Provide the [x, y] coordinate of the cell's center where the given text is located.  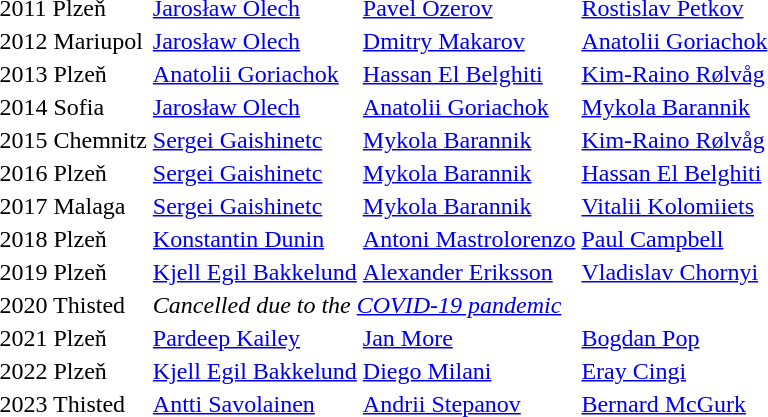
Dmitry Makarov [469, 41]
Alexander Eriksson [469, 272]
Jan More [469, 338]
Antoni Mastrolorenzo [469, 239]
Hassan El Belghiti [469, 74]
Konstantin Dunin [254, 239]
Diego Milani [469, 371]
Pardeep Kailey [254, 338]
